Detect which cell encompasses the target text, then output its (X, Y) center coordinate. 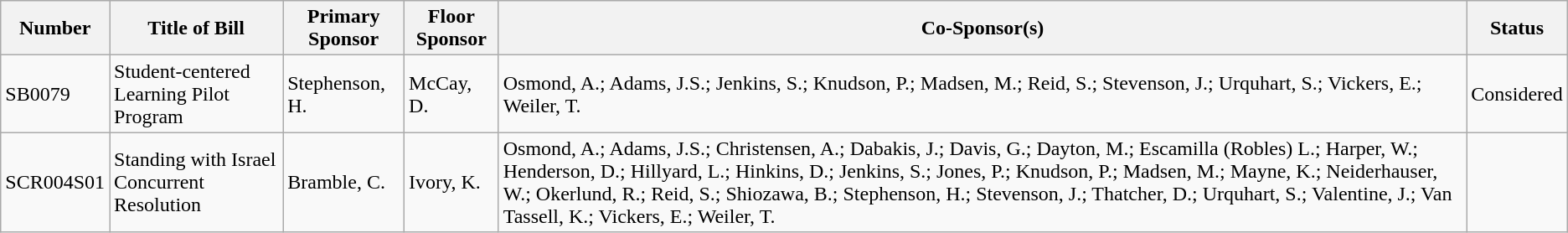
Ivory, K. (452, 183)
Number (55, 28)
McCay, D. (452, 94)
Primary Sponsor (343, 28)
Title of Bill (196, 28)
Status (1517, 28)
Bramble, C. (343, 183)
Osmond, A.; Adams, J.S.; Jenkins, S.; Knudson, P.; Madsen, M.; Reid, S.; Stevenson, J.; Urquhart, S.; Vickers, E.; Weiler, T. (983, 94)
Co-Sponsor(s) (983, 28)
Considered (1517, 94)
SB0079 (55, 94)
Standing with Israel Concurrent Resolution (196, 183)
Floor Sponsor (452, 28)
Stephenson, H. (343, 94)
SCR004S01 (55, 183)
Student-centered Learning Pilot Program (196, 94)
